Detect which cell encompasses the target text, then output its (X, Y) center coordinate. 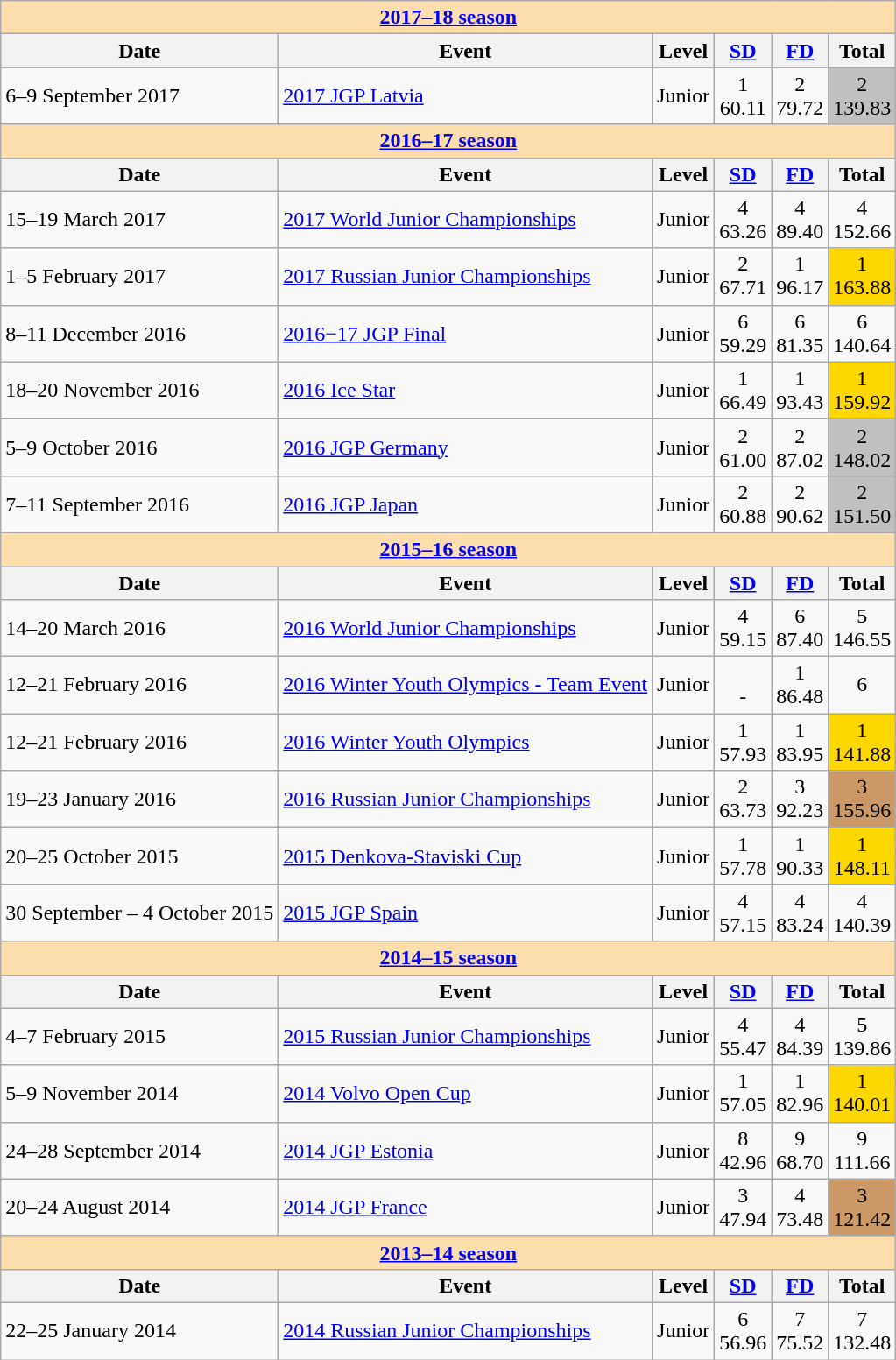
1–5 February 2017 (140, 277)
2 61.00 (743, 447)
1 82.96 (801, 1093)
30 September – 4 October 2015 (140, 913)
4 140.39 (862, 913)
1 90.33 (801, 856)
2 60.88 (743, 504)
2016 Winter Youth Olympics - Team Event (466, 685)
1 86.48 (801, 685)
2017 World Junior Championships (466, 219)
22–25 January 2014 (140, 1331)
2017–18 season (448, 18)
4 59.15 (743, 629)
19–23 January 2016 (140, 799)
2016–17 season (448, 141)
20–24 August 2014 (140, 1207)
1 83.95 (801, 743)
3 155.96 (862, 799)
24–28 September 2014 (140, 1151)
2014–15 season (448, 958)
18–20 November 2016 (140, 391)
5–9 November 2014 (140, 1093)
4 63.26 (743, 219)
1 93.43 (801, 391)
2 139.83 (862, 96)
8–11 December 2016 (140, 333)
- (743, 685)
8 42.96 (743, 1151)
5 139.86 (862, 1037)
2 90.62 (801, 504)
2016 Ice Star (466, 391)
6 56.96 (743, 1331)
2 67.71 (743, 277)
14–20 March 2016 (140, 629)
4 84.39 (801, 1037)
3 47.94 (743, 1207)
7–11 September 2016 (140, 504)
9 68.70 (801, 1151)
9 111.66 (862, 1151)
6 (862, 685)
4 89.40 (801, 219)
1 159.92 (862, 391)
1 57.78 (743, 856)
4 55.47 (743, 1037)
1 140.01 (862, 1093)
2016 JGP Germany (466, 447)
2015 JGP Spain (466, 913)
4 83.24 (801, 913)
5 146.55 (862, 629)
1 148.11 (862, 856)
4 152.66 (862, 219)
1 96.17 (801, 277)
7 75.52 (801, 1331)
2 79.72 (801, 96)
2014 JGP Estonia (466, 1151)
6 87.40 (801, 629)
2016 World Junior Championships (466, 629)
2014 Russian Junior Championships (466, 1331)
2016 Winter Youth Olympics (466, 743)
7 132.48 (862, 1331)
2015 Russian Junior Championships (466, 1037)
2016−17 JGP Final (466, 333)
2 63.73 (743, 799)
2 151.50 (862, 504)
1 57.93 (743, 743)
2014 Volvo Open Cup (466, 1093)
2016 Russian Junior Championships (466, 799)
2017 Russian Junior Championships (466, 277)
2015 Denkova-Staviski Cup (466, 856)
1 66.49 (743, 391)
6–9 September 2017 (140, 96)
4 73.48 (801, 1207)
2016 JGP Japan (466, 504)
2 148.02 (862, 447)
1 60.11 (743, 96)
5–9 October 2016 (140, 447)
3 92.23 (801, 799)
2014 JGP France (466, 1207)
2017 JGP Latvia (466, 96)
6 59.29 (743, 333)
6 81.35 (801, 333)
2015–16 season (448, 549)
4–7 February 2015 (140, 1037)
20–25 October 2015 (140, 856)
3 121.42 (862, 1207)
1 163.88 (862, 277)
6 140.64 (862, 333)
15–19 March 2017 (140, 219)
1 57.05 (743, 1093)
2013–14 season (448, 1252)
2 87.02 (801, 447)
4 57.15 (743, 913)
1 141.88 (862, 743)
